Locate the cell with the specified text and output its [x, y] center coordinate. 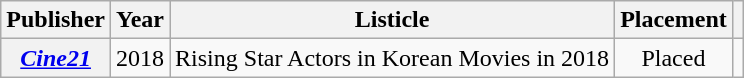
2018 [140, 58]
Cine21 [56, 58]
Rising Star Actors in Korean Movies in 2018 [392, 58]
Placed [674, 58]
Year [140, 20]
Publisher [56, 20]
Placement [674, 20]
Listicle [392, 20]
